Determine the (x, y) coordinate at the center of the cell enclosing the given text.  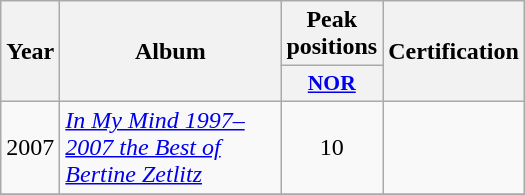
NOR (332, 84)
Certification (454, 52)
In My Mind 1997–2007 the Best of Bertine Zetlitz (170, 147)
Year (30, 52)
Album (170, 52)
Peak positions (332, 34)
2007 (30, 147)
10 (332, 147)
